From the cell containing the given text, extract its center point as (X, Y) coordinate. 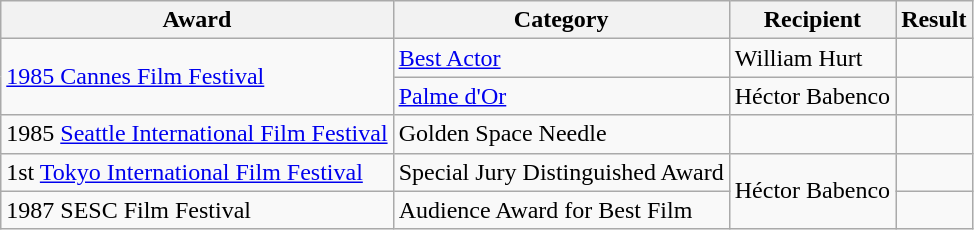
Award (197, 20)
1985 Seattle International Film Festival (197, 134)
1985 Cannes Film Festival (197, 77)
Recipient (812, 20)
Best Actor (561, 58)
1st Tokyo International Film Festival (197, 172)
Audience Award for Best Film (561, 210)
William Hurt (812, 58)
Special Jury Distinguished Award (561, 172)
Palme d'Or (561, 96)
Result (934, 20)
1987 SESC Film Festival (197, 210)
Category (561, 20)
Golden Space Needle (561, 134)
